Search for the cell housing the specified text and yield its [x, y] center coordinate. 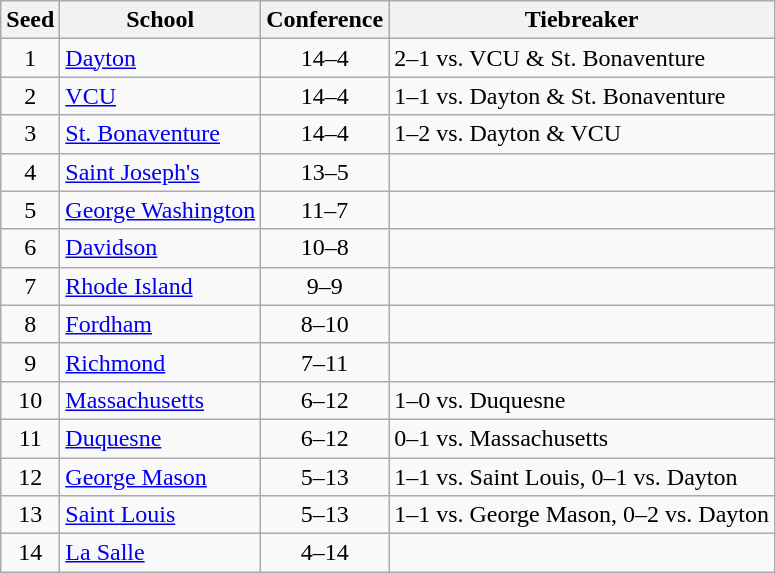
Duquesne [160, 438]
La Salle [160, 553]
Conference [325, 20]
1–1 vs. Saint Louis, 0–1 vs. Dayton [582, 477]
5 [30, 210]
1–0 vs. Duquesne [582, 400]
1–1 vs. George Mason, 0–2 vs. Dayton [582, 515]
6 [30, 248]
Saint Louis [160, 515]
7 [30, 286]
Fordham [160, 324]
10 [30, 400]
8–10 [325, 324]
Massachusetts [160, 400]
10–8 [325, 248]
12 [30, 477]
Dayton [160, 58]
14 [30, 553]
St. Bonaventure [160, 134]
11–7 [325, 210]
Richmond [160, 362]
9–9 [325, 286]
1–2 vs. Dayton & VCU [582, 134]
9 [30, 362]
Tiebreaker [582, 20]
1–1 vs. Dayton & St. Bonaventure [582, 96]
2–1 vs. VCU & St. Bonaventure [582, 58]
Saint Joseph's [160, 172]
0–1 vs. Massachusetts [582, 438]
Rhode Island [160, 286]
4 [30, 172]
11 [30, 438]
13 [30, 515]
Seed [30, 20]
George Washington [160, 210]
7–11 [325, 362]
1 [30, 58]
3 [30, 134]
Davidson [160, 248]
2 [30, 96]
George Mason [160, 477]
8 [30, 324]
13–5 [325, 172]
4–14 [325, 553]
VCU [160, 96]
School [160, 20]
